For the text-containing cell, return its midpoint in [x, y] coordinate format. 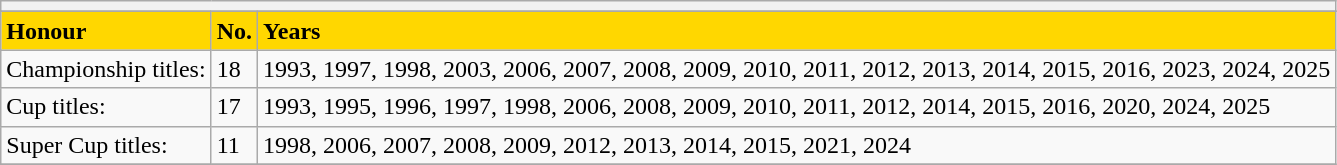
11 [234, 145]
17 [234, 107]
18 [234, 69]
Honour [106, 31]
Years [797, 31]
1993, 1997, 1998, 2003, 2006, 2007, 2008, 2009, 2010, 2011, 2012, 2013, 2014, 2015, 2016, 2023, 2024, 2025 [797, 69]
Super Cup titles: [106, 145]
1993, 1995, 1996, 1997, 1998, 2006, 2008, 2009, 2010, 2011, 2012, 2014, 2015, 2016, 2020, 2024, 2025 [797, 107]
1998, 2006, 2007, 2008, 2009, 2012, 2013, 2014, 2015, 2021, 2024 [797, 145]
Championship titles: [106, 69]
Cup titles: [106, 107]
No. [234, 31]
